Return the (x, y) coordinate for the center point of the cell that contains the specified text.  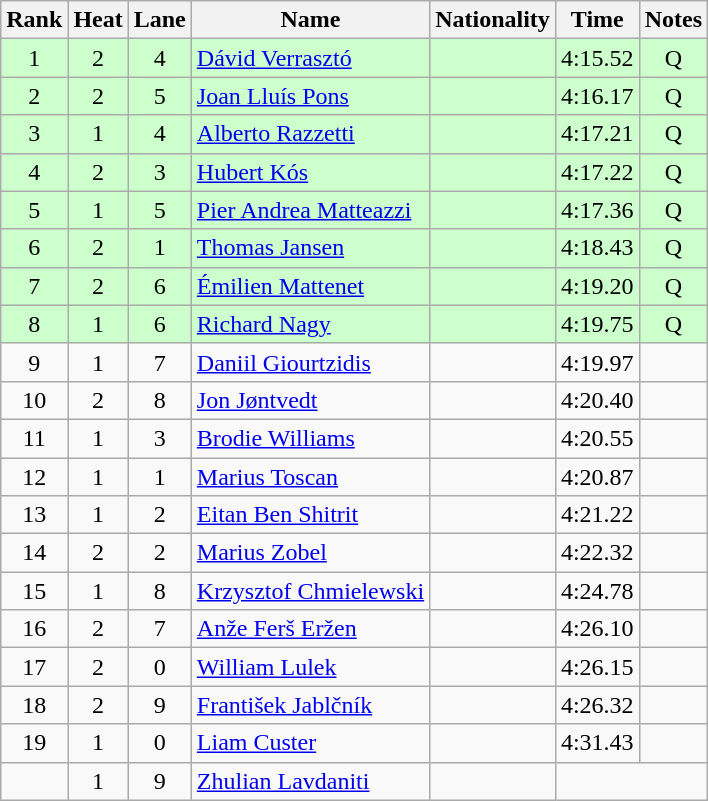
4:26.15 (597, 667)
Brodie Williams (310, 438)
William Lulek (310, 667)
Émilien Mattenet (310, 286)
4:31.43 (597, 743)
4:17.21 (597, 134)
4:24.78 (597, 591)
4:20.55 (597, 438)
Lane (160, 20)
4:19.97 (597, 362)
Daniil Giourtzidis (310, 362)
Time (597, 20)
17 (34, 667)
4:26.32 (597, 705)
Jon Jøntvedt (310, 400)
4:21.22 (597, 515)
4:17.36 (597, 210)
4:17.22 (597, 172)
19 (34, 743)
4:19.20 (597, 286)
4:15.52 (597, 58)
Notes (673, 20)
Dávid Verrasztó (310, 58)
4:20.87 (597, 477)
Name (310, 20)
15 (34, 591)
Anže Ferš Eržen (310, 629)
Liam Custer (310, 743)
Marius Toscan (310, 477)
11 (34, 438)
Nationality (493, 20)
4:26.10 (597, 629)
Rank (34, 20)
14 (34, 553)
Richard Nagy (310, 324)
4:22.32 (597, 553)
Krzysztof Chmielewski (310, 591)
4:16.17 (597, 96)
4:19.75 (597, 324)
Thomas Jansen (310, 248)
10 (34, 400)
13 (34, 515)
18 (34, 705)
Zhulian Lavdaniti (310, 781)
Alberto Razzetti (310, 134)
4:18.43 (597, 248)
Heat (98, 20)
František Jablčník (310, 705)
Pier Andrea Matteazzi (310, 210)
Joan Lluís Pons (310, 96)
Hubert Kós (310, 172)
Marius Zobel (310, 553)
12 (34, 477)
16 (34, 629)
4:20.40 (597, 400)
Eitan Ben Shitrit (310, 515)
